Capture the cell that displays the provided text and extract its (X, Y) central coordinate. 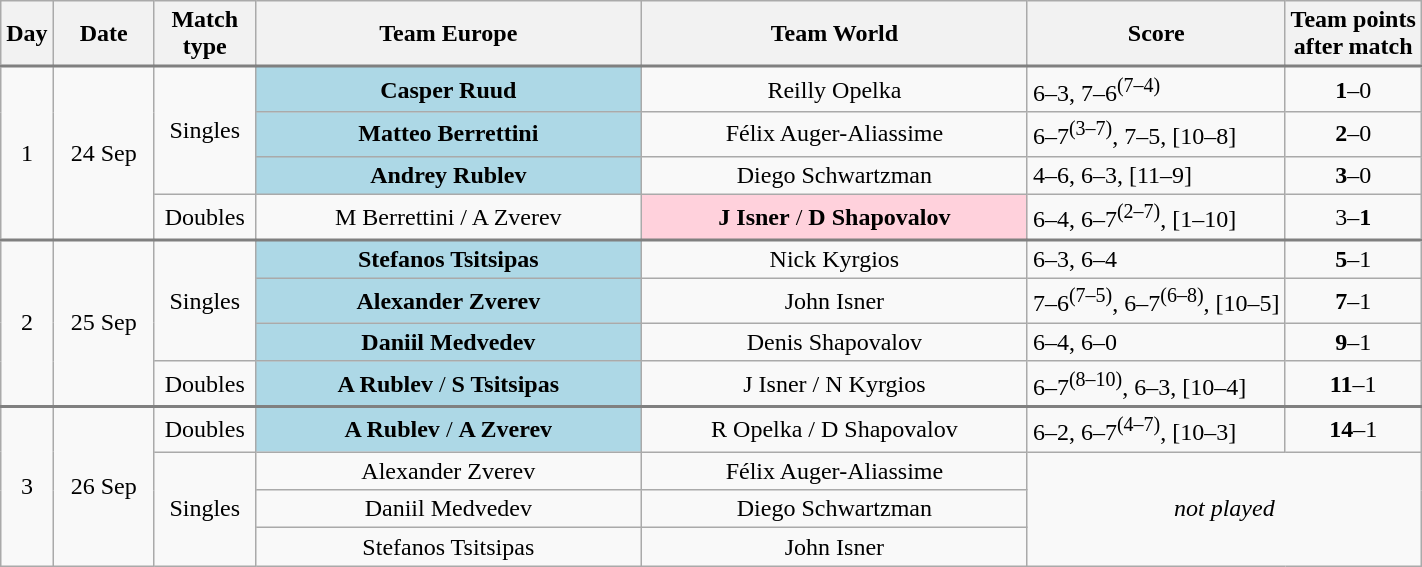
6–2, 6–7(4–7), [10–3] (1156, 430)
3 (27, 486)
Day (27, 34)
6–7(8–10), 6–3, [10–4] (1156, 384)
Date (104, 34)
3–1 (1353, 216)
2 (27, 324)
Team points after match (1353, 34)
26 Sep (104, 486)
1 (27, 154)
Reilly Opelka (834, 90)
25 Sep (104, 324)
R Opelka / D Shapovalov (834, 430)
Matteo Berrettini (448, 134)
5–1 (1353, 260)
J Isner / D Shapovalov (834, 216)
not played (1224, 509)
7–1 (1353, 302)
6–4, 6–7(2–7), [1–10] (1156, 216)
Match type (204, 34)
1–0 (1353, 90)
Team World (834, 34)
Team Europe (448, 34)
9–1 (1353, 342)
6–3, 7–6(7–4) (1156, 90)
24 Sep (104, 154)
Casper Ruud (448, 90)
7–6(7–5), 6–7(6–8), [10–5] (1156, 302)
14–1 (1353, 430)
3–0 (1353, 175)
6–7(3–7), 7–5, [10–8] (1156, 134)
11–1 (1353, 384)
Andrey Rublev (448, 175)
4–6, 6–3, [11–9] (1156, 175)
A Rublev / S Tsitsipas (448, 384)
M Berrettini / A Zverev (448, 216)
A Rublev / A Zverev (448, 430)
Denis Shapovalov (834, 342)
6–3, 6–4 (1156, 260)
2–0 (1353, 134)
Score (1156, 34)
6–4, 6–0 (1156, 342)
J Isner / N Kyrgios (834, 384)
Nick Kyrgios (834, 260)
